Detect which cell encompasses the target text, then output its (X, Y) center coordinate. 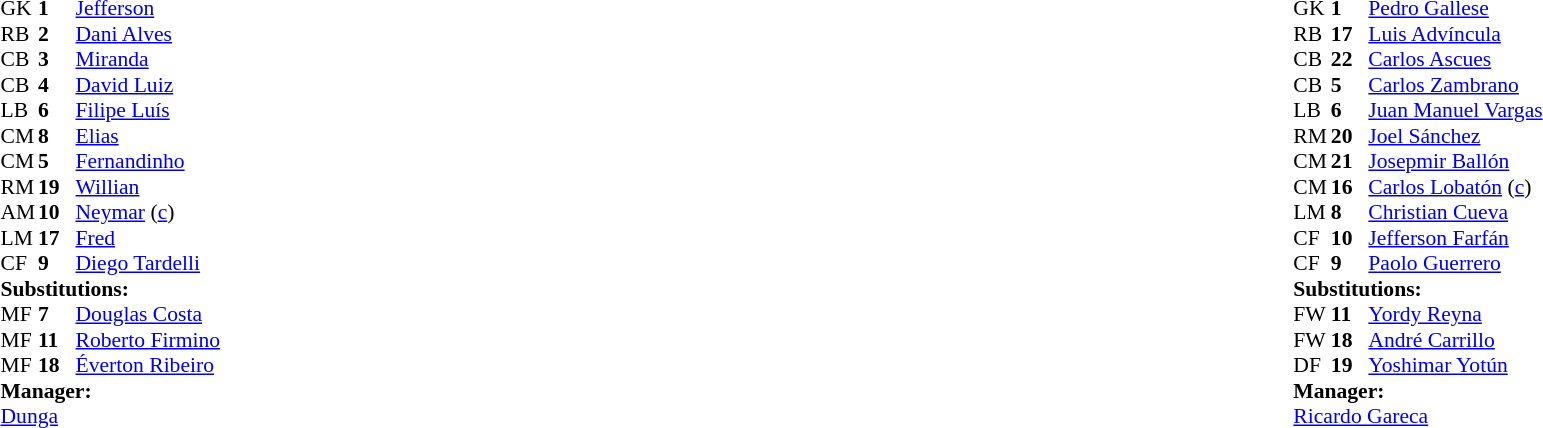
Douglas Costa (148, 315)
Miranda (148, 59)
Jefferson Farfán (1455, 238)
Filipe Luís (148, 111)
Luis Advíncula (1455, 34)
7 (57, 315)
Carlos Zambrano (1455, 85)
4 (57, 85)
Juan Manuel Vargas (1455, 111)
Carlos Ascues (1455, 59)
Dani Alves (148, 34)
16 (1350, 187)
Paolo Guerrero (1455, 263)
Roberto Firmino (148, 340)
20 (1350, 136)
Josepmir Ballón (1455, 161)
André Carrillo (1455, 340)
3 (57, 59)
Elias (148, 136)
Christian Cueva (1455, 213)
AM (19, 213)
Yordy Reyna (1455, 315)
Diego Tardelli (148, 263)
2 (57, 34)
Willian (148, 187)
David Luiz (148, 85)
Fred (148, 238)
DF (1312, 365)
Joel Sánchez (1455, 136)
Fernandinho (148, 161)
22 (1350, 59)
Éverton Ribeiro (148, 365)
Neymar (c) (148, 213)
21 (1350, 161)
Yoshimar Yotún (1455, 365)
Carlos Lobatón (c) (1455, 187)
